Provide the (X, Y) coordinate of the cell's center where the given text is located.  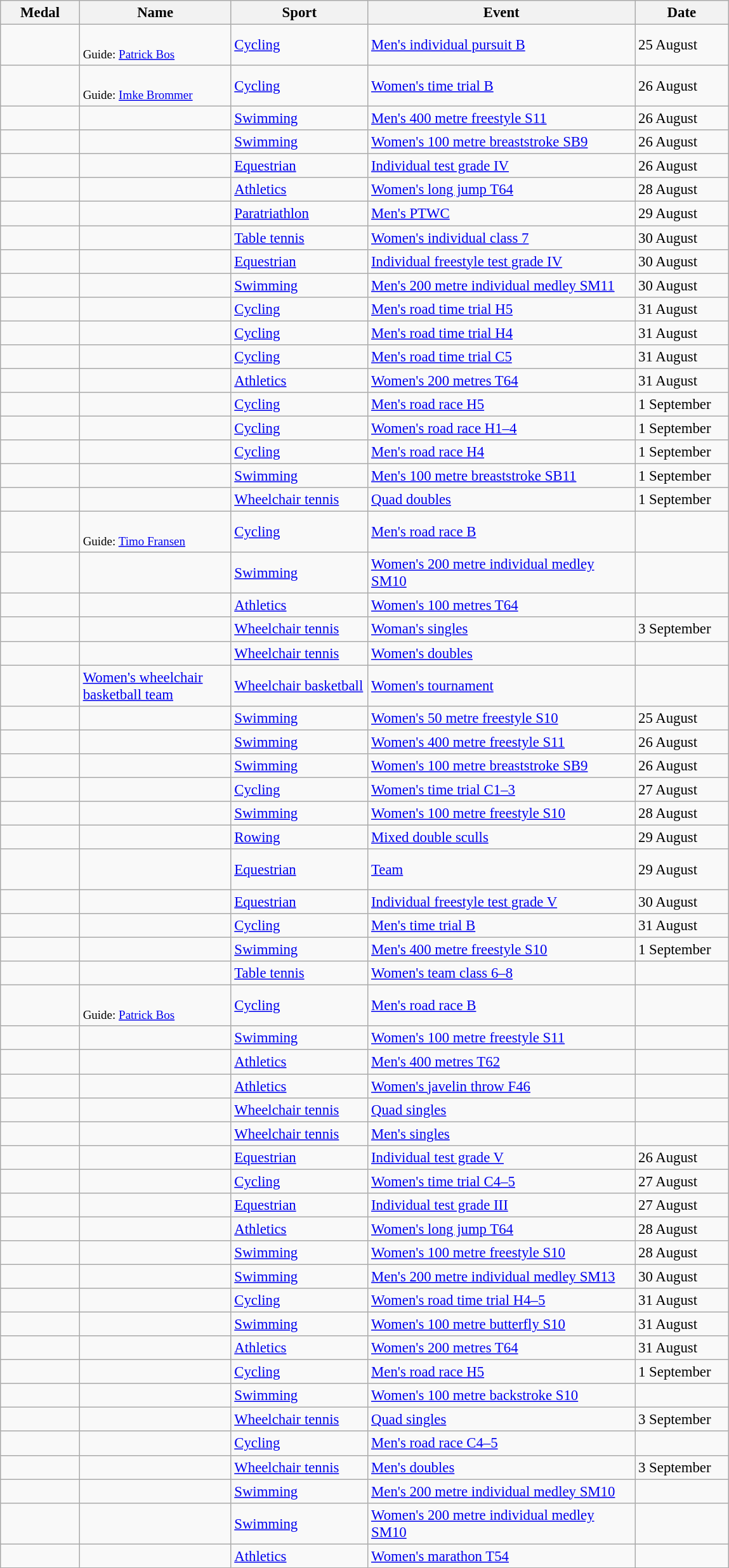
Men's road race C4–5 (501, 1444)
Women's individual class 7 (501, 238)
Men's 200 metre individual medley SM11 (501, 285)
Event (501, 13)
Men's road time trial H5 (501, 309)
Individual test grade IV (501, 166)
Individual freestyle test grade IV (501, 261)
Men's 400 metre freestyle S11 (501, 119)
Date (681, 13)
Men's road time trial H4 (501, 333)
Women's 100 metre freestyle S11 (501, 1038)
Individual test grade V (501, 1157)
Men's road time trial C5 (501, 357)
Women's road time trial H4–5 (501, 1300)
Women's 50 metre freestyle S10 (501, 718)
Wheelchair basketball (299, 686)
Women's road race H1–4 (501, 428)
Women's 400 metre freestyle S11 (501, 742)
Sport (299, 13)
Guide: Timo Fransen (155, 533)
Mixed double sculls (501, 837)
Women's time trial C4–5 (501, 1181)
Men's 200 metre individual medley SM13 (501, 1276)
Women's doubles (501, 653)
Men's individual pursuit B (501, 46)
Woman's singles (501, 630)
Women's 100 metre backstroke S10 (501, 1396)
Individual test grade III (501, 1205)
Women's time trial C1–3 (501, 789)
Guide: Imke Brommer (155, 86)
Men's 400 metres T62 (501, 1062)
Team (501, 870)
Women's javelin throw F46 (501, 1086)
Women's 100 metre butterfly S10 (501, 1325)
Women's wheelchair basketball team (155, 686)
Quad doubles (501, 500)
Men's road race H4 (501, 452)
Individual freestyle test grade V (501, 902)
Medal (41, 13)
Women's time trial B (501, 86)
Women's 100 metres T64 (501, 606)
Name (155, 13)
Men's 200 metre individual medley SM10 (501, 1491)
Women's team class 6–8 (501, 973)
Men's singles (501, 1134)
Men's time trial B (501, 926)
Men's PTWC (501, 214)
Men's 400 metre freestyle S10 (501, 950)
Men's doubles (501, 1467)
Paratriathlon (299, 214)
Women's marathon T54 (501, 1556)
Women's tournament (501, 686)
Rowing (299, 837)
Men's 100 metre breaststroke SB11 (501, 476)
